Pinpoint the cell where the given text exists, returning its (x, y) midpoint coordinate. 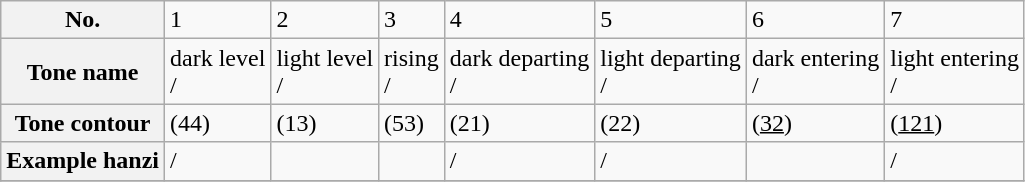
(53) (412, 123)
rising / (412, 72)
light entering / (955, 72)
Tone contour (83, 123)
dark entering / (815, 72)
Tone name (83, 72)
dark departing / (519, 72)
No. (83, 20)
light level / (325, 72)
(22) (671, 123)
(21) (519, 123)
(44) (218, 123)
(32) (815, 123)
6 (815, 20)
(13) (325, 123)
(121) (955, 123)
Example hanzi (83, 161)
7 (955, 20)
3 (412, 20)
1 (218, 20)
2 (325, 20)
5 (671, 20)
dark level / (218, 72)
light departing / (671, 72)
4 (519, 20)
